Detect which cell encompasses the target text, then output its (X, Y) center coordinate. 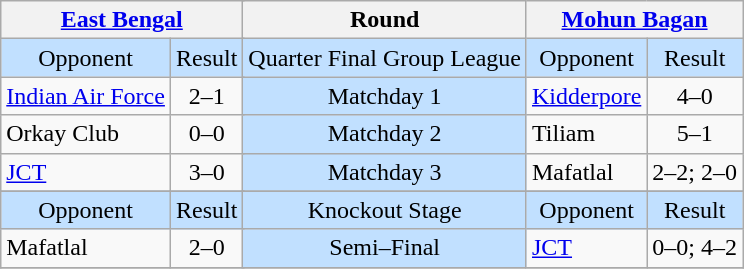
Kidderpore (586, 96)
2–1 (206, 96)
2–0 (206, 248)
3–0 (206, 172)
4–0 (695, 96)
Matchday 2 (385, 134)
Semi–Final (385, 248)
Indian Air Force (86, 96)
5–1 (695, 134)
Tiliam (586, 134)
Quarter Final Group League (385, 58)
East Bengal (122, 20)
Matchday 3 (385, 172)
Knockout Stage (385, 210)
0–0 (206, 134)
Round (385, 20)
2–2; 2–0 (695, 172)
Mohun Bagan (634, 20)
0–0; 4–2 (695, 248)
Orkay Club (86, 134)
Matchday 1 (385, 96)
